Return [X, Y] of the center of cell containing provided text 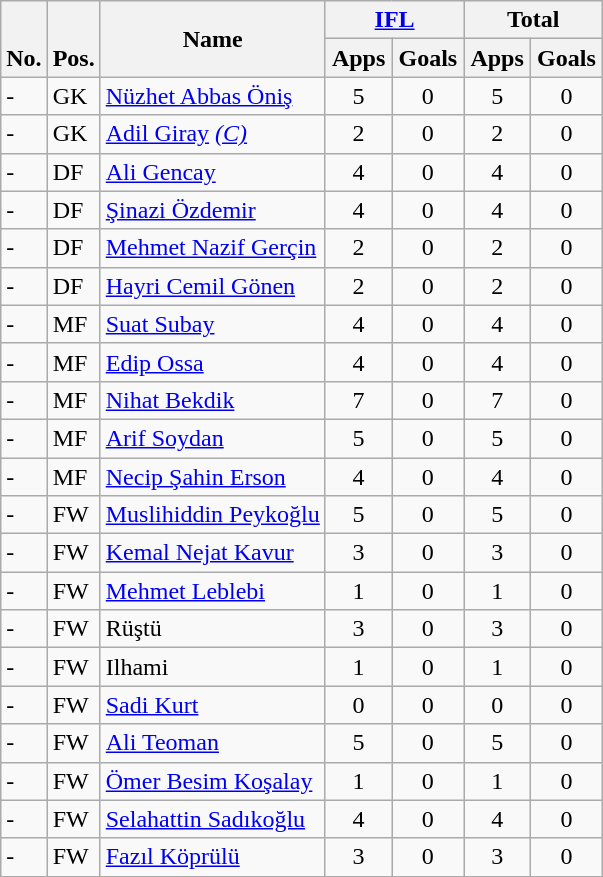
Adil Giray (C) [212, 134]
Name [212, 39]
IFL [394, 20]
Sadi Kurt [212, 705]
Kemal Nejat Kavur [212, 553]
Nihat Bekdik [212, 400]
Ali Teoman [212, 743]
Hayri Cemil Gönen [212, 286]
Fazıl Köprülü [212, 857]
Rüştü [212, 629]
Nüzhet Abbas Öniş [212, 96]
Necip Şahin Erson [212, 477]
Total [534, 20]
Ömer Besim Koşalay [212, 781]
Ilhami [212, 667]
Mehmet Leblebi [212, 591]
Mehmet Nazif Gerçin [212, 248]
Arif Soydan [212, 438]
Muslihiddin Peykoğlu [212, 515]
Selahattin Sadıkoğlu [212, 819]
Edip Ossa [212, 362]
No. [24, 39]
Şinazi Özdemir [212, 210]
Ali Gencay [212, 172]
Suat Subay [212, 324]
Pos. [74, 39]
